Return (X, Y) of the center of cell containing provided text 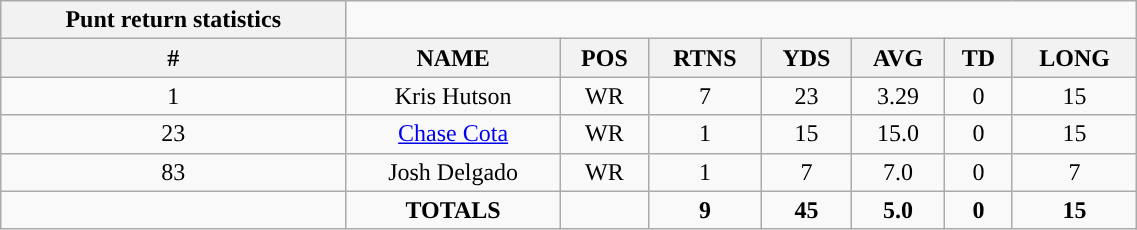
RTNS (704, 58)
AVG (898, 58)
TOTALS (454, 210)
15.0 (898, 134)
3.29 (898, 96)
Josh Delgado (454, 172)
LONG (1074, 58)
Punt return statistics (174, 20)
Chase Cota (454, 134)
NAME (454, 58)
5.0 (898, 210)
YDS (806, 58)
83 (174, 172)
45 (806, 210)
9 (704, 210)
TD (979, 58)
POS (604, 58)
# (174, 58)
Kris Hutson (454, 96)
7.0 (898, 172)
